Detect which cell encompasses the target text, then output its (x, y) center coordinate. 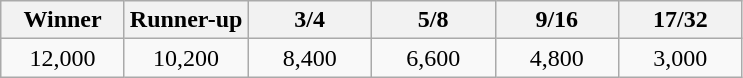
Runner-up (186, 20)
4,800 (557, 58)
17/32 (681, 20)
Winner (63, 20)
6,600 (433, 58)
3/4 (310, 20)
12,000 (63, 58)
5/8 (433, 20)
8,400 (310, 58)
3,000 (681, 58)
10,200 (186, 58)
9/16 (557, 20)
